Return (x, y) of the center of cell containing provided text 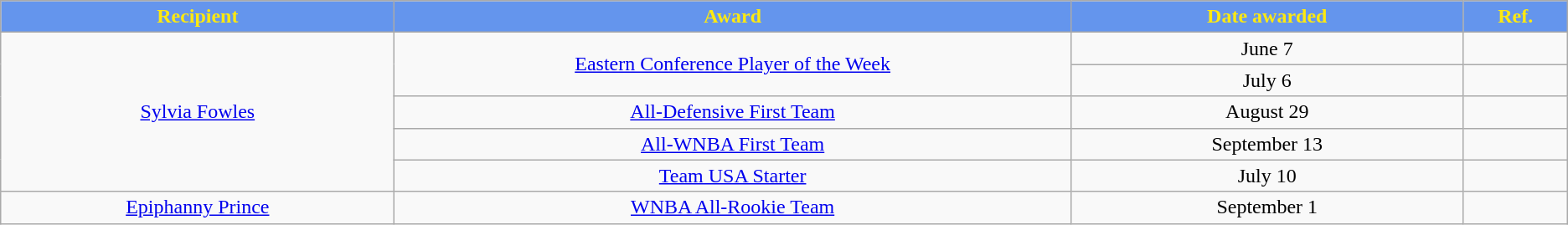
June 7 (1266, 49)
July 6 (1266, 80)
All-Defensive First Team (732, 112)
Recipient (198, 17)
All-WNBA First Team (732, 144)
September 1 (1266, 207)
WNBA All-Rookie Team (732, 207)
September 13 (1266, 144)
Date awarded (1266, 17)
Sylvia Fowles (198, 112)
Eastern Conference Player of the Week (732, 64)
Team USA Starter (732, 176)
Epiphanny Prince (198, 207)
July 10 (1266, 176)
August 29 (1266, 112)
Ref. (1515, 17)
Award (732, 17)
